Return (x, y) of the center of cell containing provided text 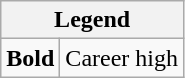
Legend (92, 20)
Bold (30, 58)
Career high (122, 58)
